Extract the [x, y] coordinate from the center of the cell holding the provided text.  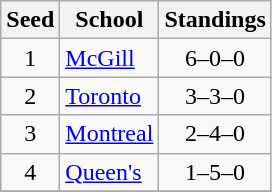
3 [30, 134]
2–4–0 [215, 134]
1–5–0 [215, 172]
Toronto [110, 96]
2 [30, 96]
McGill [110, 58]
6–0–0 [215, 58]
School [110, 20]
Queen's [110, 172]
4 [30, 172]
Standings [215, 20]
Seed [30, 20]
3–3–0 [215, 96]
1 [30, 58]
Montreal [110, 134]
